Return (x, y) of the center of cell containing provided text 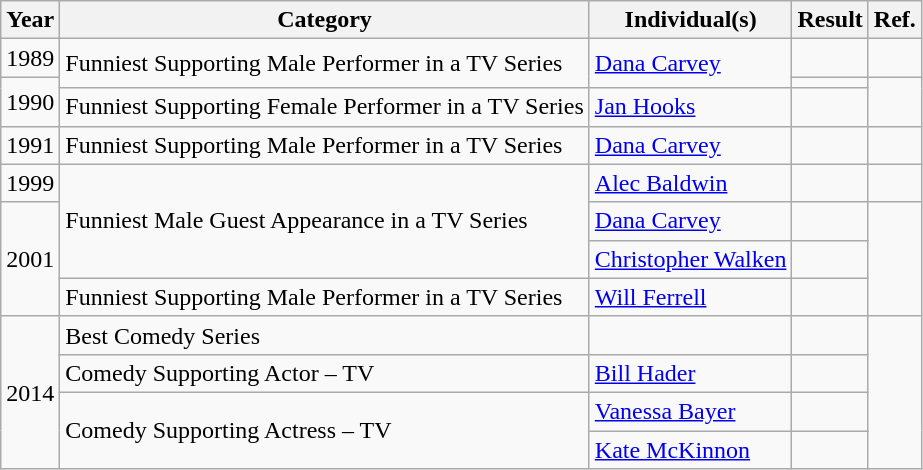
1990 (30, 102)
Bill Hader (690, 373)
Jan Hooks (690, 107)
Alec Baldwin (690, 183)
2014 (30, 392)
1999 (30, 183)
Ref. (894, 20)
Vanessa Bayer (690, 411)
Individual(s) (690, 20)
Year (30, 20)
Result (830, 20)
1991 (30, 145)
Funniest Supporting Female Performer in a TV Series (324, 107)
Category (324, 20)
Kate McKinnon (690, 449)
Comedy Supporting Actress – TV (324, 430)
Comedy Supporting Actor – TV (324, 373)
Funniest Male Guest Appearance in a TV Series (324, 221)
Best Comedy Series (324, 335)
Christopher Walken (690, 259)
Will Ferrell (690, 297)
2001 (30, 259)
1989 (30, 58)
